Pinpoint the cell where the given text exists, returning its (x, y) midpoint coordinate. 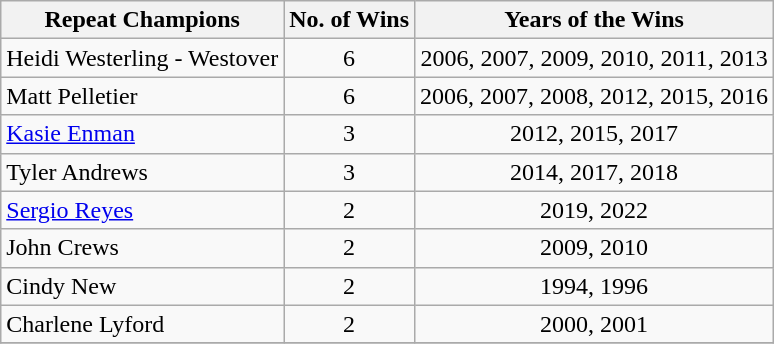
Repeat Champions (142, 20)
2019, 2022 (594, 210)
Matt Pelletier (142, 96)
2009, 2010 (594, 248)
2006, 2007, 2009, 2010, 2011, 2013 (594, 58)
Sergio Reyes (142, 210)
Charlene Lyford (142, 324)
Heidi Westerling - Westover (142, 58)
2014, 2017, 2018 (594, 172)
2012, 2015, 2017 (594, 134)
Kasie Enman (142, 134)
Years of the Wins (594, 20)
Tyler Andrews (142, 172)
1994, 1996 (594, 286)
John Crews (142, 248)
No. of Wins (350, 20)
2006, 2007, 2008, 2012, 2015, 2016 (594, 96)
2000, 2001 (594, 324)
Cindy New (142, 286)
